Provide the [x, y] coordinate of the cell's center where the given text is located.  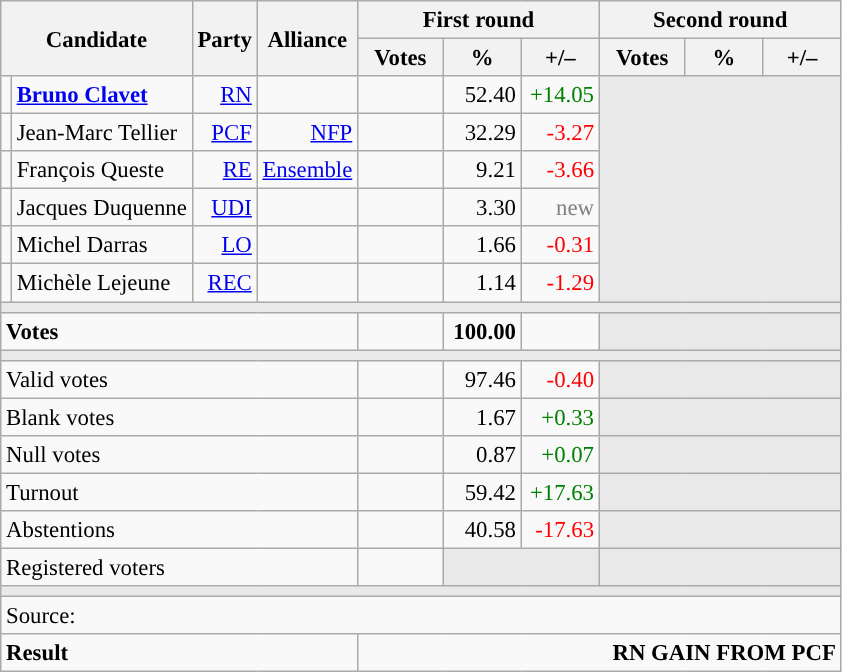
Second round [720, 20]
Ensemble [307, 170]
new [560, 208]
Alliance [307, 38]
3.30 [482, 208]
NFP [307, 133]
-1.29 [560, 283]
Registered voters [180, 567]
Source: [421, 616]
Valid votes [180, 379]
59.42 [482, 492]
32.29 [482, 133]
9.21 [482, 170]
UDI [224, 208]
François Queste [102, 170]
RN GAIN FROM PCF [600, 653]
+14.05 [560, 95]
1.66 [482, 245]
Michel Darras [102, 245]
Michèle Lejeune [102, 283]
0.87 [482, 455]
REC [224, 283]
Jean-Marc Tellier [102, 133]
1.67 [482, 417]
-0.40 [560, 379]
Bruno Clavet [102, 95]
Result [180, 653]
LO [224, 245]
PCF [224, 133]
-3.66 [560, 170]
+0.33 [560, 417]
RE [224, 170]
First round [479, 20]
100.00 [482, 331]
40.58 [482, 530]
Jacques Duquenne [102, 208]
+17.63 [560, 492]
52.40 [482, 95]
Blank votes [180, 417]
Null votes [180, 455]
RN [224, 95]
Turnout [180, 492]
-0.31 [560, 245]
1.14 [482, 283]
-3.27 [560, 133]
Abstentions [180, 530]
Candidate [96, 38]
+0.07 [560, 455]
Party [224, 38]
-17.63 [560, 530]
97.46 [482, 379]
